Detect which cell encompasses the target text, then output its [x, y] center coordinate. 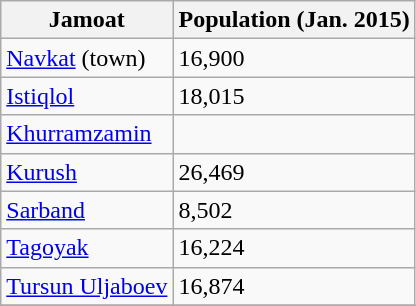
Jamoat [87, 20]
Navkat (town) [87, 58]
16,874 [294, 286]
Kurush [87, 172]
Population (Jan. 2015) [294, 20]
Sarband [87, 210]
8,502 [294, 210]
26,469 [294, 172]
Tagoyak [87, 248]
16,900 [294, 58]
Istiqlol [87, 96]
18,015 [294, 96]
Khurramzamin [87, 134]
16,224 [294, 248]
Tursun Uljaboev [87, 286]
